For the text-containing cell, return its midpoint in [x, y] coordinate format. 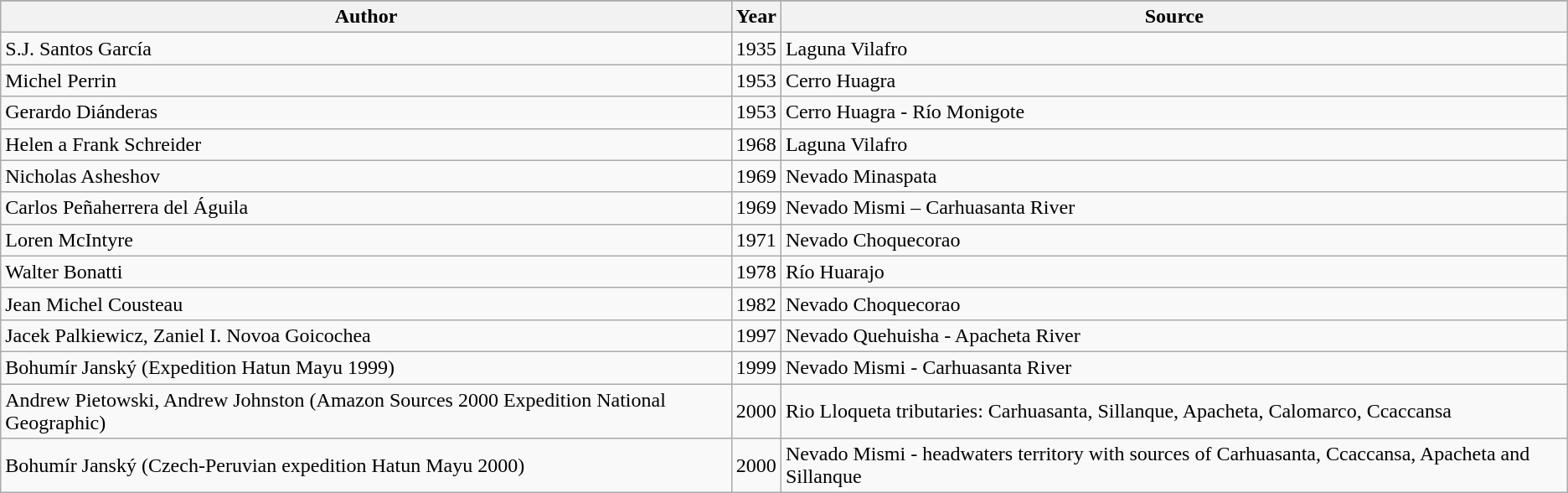
Bohumír Janský (Czech-Peruvian expedition Hatun Mayu 2000) [367, 466]
Nevado Quehuisha - Apacheta River [1174, 335]
1935 [756, 49]
Loren McIntyre [367, 240]
Nevado Mismi - Carhuasanta River [1174, 367]
Nicholas Asheshov [367, 176]
1982 [756, 304]
Michel Perrin [367, 80]
Source [1174, 17]
Year [756, 17]
Andrew Pietowski, Andrew Johnston (Amazon Sources 2000 Expedition National Geographic) [367, 411]
Walter Bonatti [367, 272]
Río Huarajo [1174, 272]
Bohumír Janský (Expedition Hatun Mayu 1999) [367, 367]
S.J. Santos García [367, 49]
Carlos Peñaherrera del Águila [367, 208]
1968 [756, 144]
Nevado Mismi – Carhuasanta River [1174, 208]
1978 [756, 272]
Cerro Huagra - Río Monigote [1174, 112]
1971 [756, 240]
Jacek Palkiewicz, Zaniel I. Novoa Goicochea [367, 335]
1999 [756, 367]
Helen a Frank Schreider [367, 144]
Cerro Huagra [1174, 80]
Rio Lloqueta tributaries: Carhuasanta, Sillanque, Apacheta, Calomarco, Ccaccansa [1174, 411]
Gerardo Diánderas [367, 112]
Nevado Minaspata [1174, 176]
Jean Michel Cousteau [367, 304]
1997 [756, 335]
Nevado Mismi - headwaters territory with sources of Carhuasanta, Ccaccansa, Apacheta and Sillanque [1174, 466]
Author [367, 17]
